Scan for the cell matching the given text and deliver its [X, Y] coordinate at center. 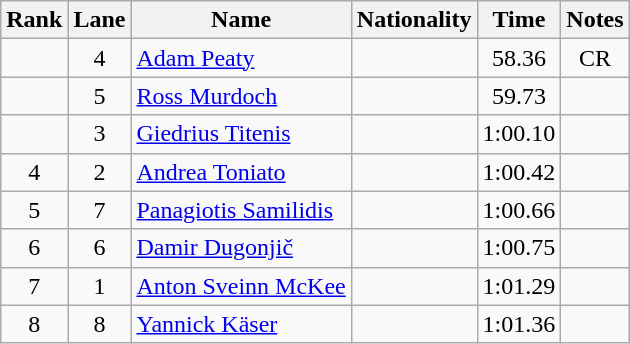
1:00.42 [519, 172]
Lane [100, 20]
Nationality [414, 20]
Name [241, 20]
1:00.10 [519, 134]
Rank [34, 20]
Ross Murdoch [241, 96]
1 [100, 286]
Giedrius Titenis [241, 134]
Yannick Käser [241, 324]
Anton Sveinn McKee [241, 286]
59.73 [519, 96]
Panagiotis Samilidis [241, 210]
2 [100, 172]
3 [100, 134]
1:00.75 [519, 248]
Notes [595, 20]
Andrea Toniato [241, 172]
1:01.36 [519, 324]
1:01.29 [519, 286]
Adam Peaty [241, 58]
CR [595, 58]
58.36 [519, 58]
Time [519, 20]
Damir Dugonjič [241, 248]
1:00.66 [519, 210]
